Determine the (x, y) coordinate at the center of the cell enclosing the given text.  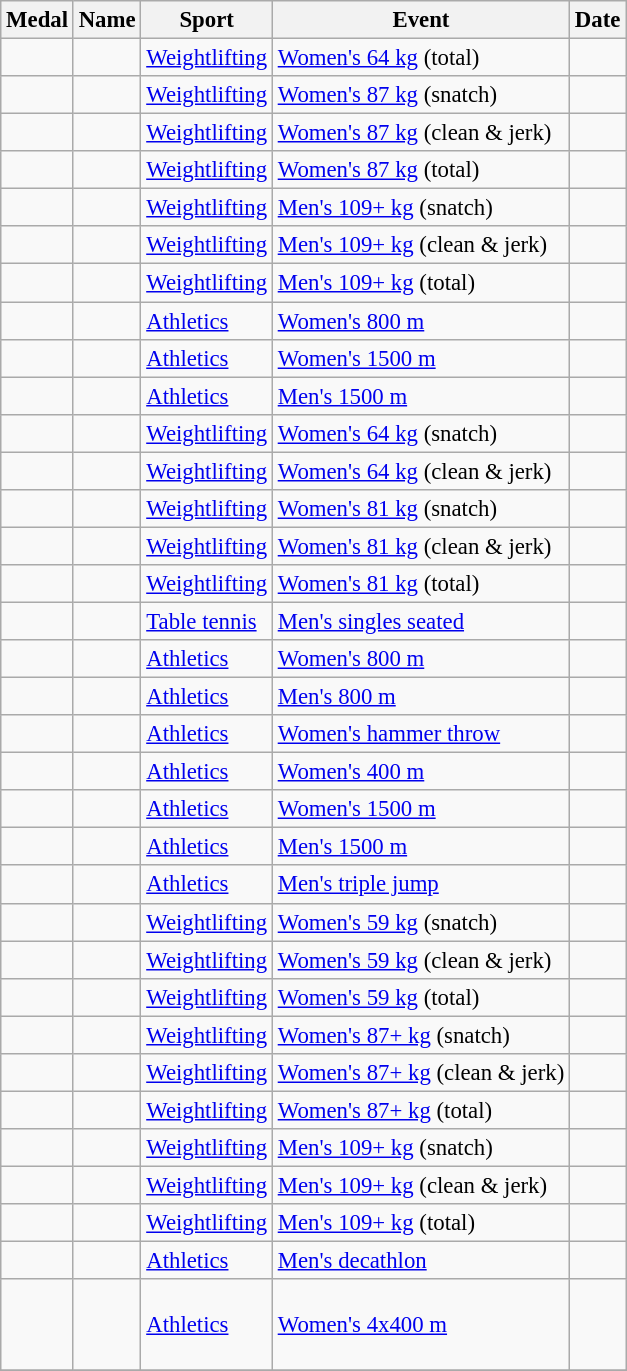
Women's 81 kg (snatch) (420, 509)
Women's 59 kg (clean & jerk) (420, 960)
Date (598, 20)
Women's 87 kg (total) (420, 170)
Men's decathlon (420, 1261)
Women's 4x400 m (420, 1325)
Women's hammer throw (420, 734)
Women's 400 m (420, 772)
Women's 81 kg (clean & jerk) (420, 546)
Men's singles seated (420, 621)
Men's 800 m (420, 697)
Women's 87+ kg (clean & jerk) (420, 1073)
Men's triple jump (420, 885)
Sport (207, 20)
Medal (38, 20)
Table tennis (207, 621)
Women's 64 kg (clean & jerk) (420, 471)
Women's 64 kg (snatch) (420, 433)
Women's 81 kg (total) (420, 584)
Women's 59 kg (snatch) (420, 922)
Women's 87 kg (clean & jerk) (420, 133)
Women's 87+ kg (total) (420, 1110)
Women's 87+ kg (snatch) (420, 1035)
Name (107, 20)
Women's 64 kg (total) (420, 58)
Women's 87 kg (snatch) (420, 95)
Event (420, 20)
Women's 59 kg (total) (420, 997)
